From the cell containing the given text, extract its center point as [X, Y] coordinate. 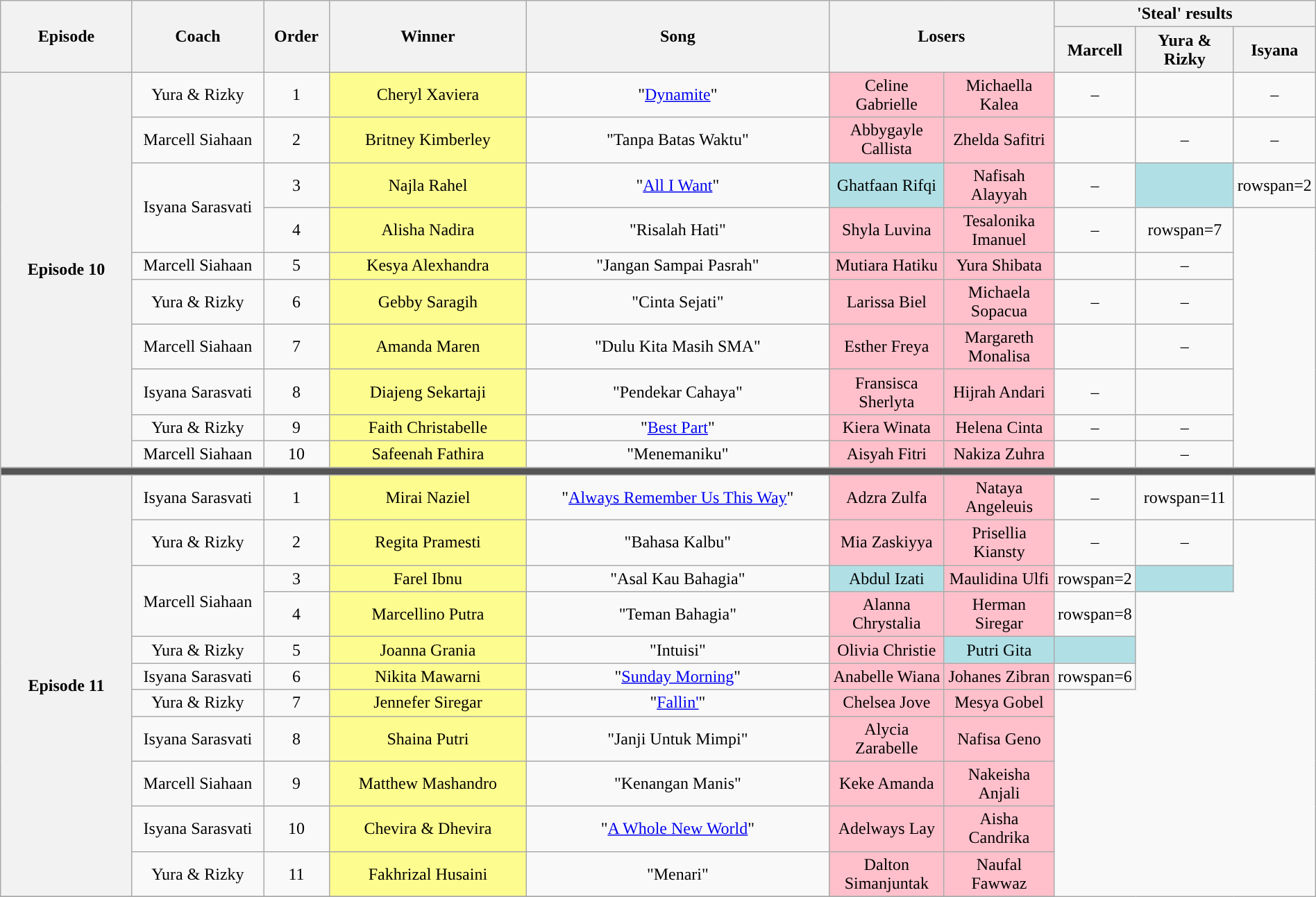
"Sunday Morning" [678, 676]
Order [297, 36]
Shyla Luvina [886, 230]
"Intuisi" [678, 650]
Aisha Candrika [999, 828]
Nikita Mawarni [428, 676]
Marcell [1095, 50]
Diajeng Sekartaji [428, 391]
"Dulu Kita Masih SMA" [678, 347]
"Bahasa Kalbu" [678, 543]
Najla Rahel [428, 185]
"Janji Untuk Mimpi" [678, 738]
Mirai Naziel [428, 498]
"A Whole New World" [678, 828]
Margareth Monalisa [999, 347]
Joanna Grania [428, 650]
Keke Amanda [886, 784]
Matthew Mashandro [428, 784]
Adzra Zulfa [886, 498]
Nakeisha Anjali [999, 784]
"Kenangan Manis" [678, 784]
Nataya Angeleuis [999, 498]
Mesya Gobel [999, 703]
Alycia Zarabelle [886, 738]
Celine Gabrielle [886, 94]
Larissa Biel [886, 301]
'Steal' results [1184, 14]
Fransisca Sherlyta [886, 391]
Johanes Zibran [999, 676]
Gebby Saragih [428, 301]
"Dynamite" [678, 94]
Anabelle Wiana [886, 676]
11 [297, 874]
Losers [941, 36]
Britney Kimberley [428, 140]
Shaina Putri [428, 738]
Chelsea Jove [886, 703]
Alanna Chrystalia [886, 615]
Adelways Lay [886, 828]
Maulidina Ulfi [999, 579]
Marcellino Putra [428, 615]
Farel Ibnu [428, 579]
rowspan=8 [1095, 615]
Amanda Maren [428, 347]
Abdul Izati [886, 579]
"Cinta Sejati" [678, 301]
Ghatfaan Rifqi [886, 185]
Prisellia Kiansty [999, 543]
Herman Siregar [999, 615]
Kiera Winata [886, 427]
Isyana [1274, 50]
Chevira & Dhevira [428, 828]
Dalton Simanjuntak [886, 874]
"Teman Bahagia" [678, 615]
Putri Gita [999, 650]
Fakhrizal Husaini [428, 874]
"Jangan Sampai Pasrah" [678, 266]
Alisha Nadira [428, 230]
Song [678, 36]
Episode 10 [67, 270]
Olivia Christie [886, 650]
Aisyah Fitri [886, 454]
"Menari" [678, 874]
Naufal Fawwaz [999, 874]
"Menemaniku" [678, 454]
"All I Want" [678, 185]
Nakiza Zuhra [999, 454]
Nafisa Geno [999, 738]
Yura Shibata [999, 266]
"Always Remember Us This Way" [678, 498]
rowspan=11 [1184, 498]
Coach [197, 36]
Abbygayle Callista [886, 140]
"Risalah Hati" [678, 230]
"Best Part" [678, 427]
Esther Freya [886, 347]
Hijrah Andari [999, 391]
"Tanpa Batas Waktu" [678, 140]
Jennefer Siregar [428, 703]
Mutiara Hatiku [886, 266]
"Fallin'" [678, 703]
Tesalonika Imanuel [999, 230]
Helena Cinta [999, 427]
Michaela Sopacua [999, 301]
Kesya Alexhandra [428, 266]
rowspan=6 [1095, 676]
Nafisah Alayyah [999, 185]
Michaella Kalea [999, 94]
"Asal Kau Bahagia" [678, 579]
"Pendekar Cahaya" [678, 391]
Episode [67, 36]
Regita Pramesti [428, 543]
Cheryl Xaviera [428, 94]
rowspan=7 [1184, 230]
Episode 11 [67, 686]
Mia Zaskiyya [886, 543]
Winner [428, 36]
Safeenah Fathira [428, 454]
Faith Christabelle [428, 427]
Zhelda Safitri [999, 140]
